Pinpoint the cell where the given text exists, returning its [x, y] midpoint coordinate. 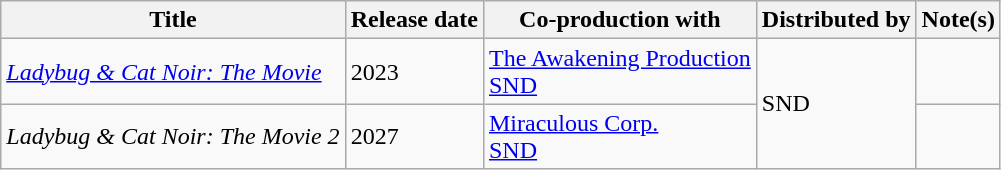
Distributed by [836, 20]
Title [173, 20]
SND [836, 104]
Miraculous Corp.SND [620, 136]
Note(s) [958, 20]
Ladybug & Cat Noir: The Movie [173, 72]
Ladybug & Cat Noir: The Movie 2 [173, 136]
Release date [414, 20]
Co-production with [620, 20]
2027 [414, 136]
2023 [414, 72]
The Awakening ProductionSND [620, 72]
